Locate the cell with the specified text and output its [x, y] center coordinate. 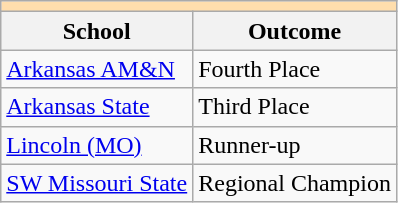
Outcome [295, 31]
Runner-up [295, 145]
Third Place [295, 107]
School [97, 31]
Arkansas AM&N [97, 69]
Fourth Place [295, 69]
Regional Champion [295, 183]
Arkansas State [97, 107]
SW Missouri State [97, 183]
Lincoln (MO) [97, 145]
